From the cell containing the given text, extract its center point as (x, y) coordinate. 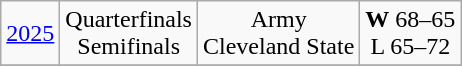
W 68–65L 65–72 (410, 34)
2025 (30, 34)
ArmyCleveland State (278, 34)
QuarterfinalsSemifinals (129, 34)
